Return [x, y] of the center of cell containing provided text 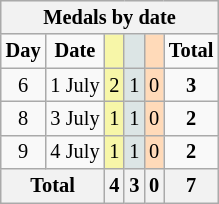
1 July [76, 85]
4 July [76, 152]
3 July [76, 118]
4 [114, 186]
Date [76, 51]
Medals by date [110, 17]
7 [191, 186]
9 [24, 152]
8 [24, 118]
6 [24, 85]
Day [24, 51]
